Output the (x, y) coordinate of the center of the cell containing the given text.  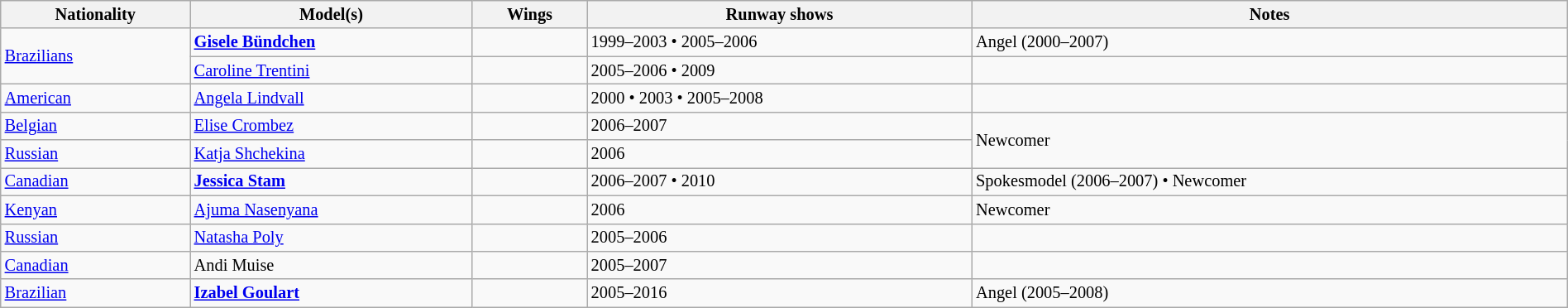
Ajuma Nasenyana (331, 209)
Brazilians (96, 56)
Jessica Stam (331, 181)
Andi Muise (331, 265)
Kenyan (96, 209)
2005–2006 (779, 238)
Angela Lindvall (331, 98)
Caroline Trentini (331, 70)
Belgian (96, 126)
2006–2007 (779, 126)
Katja Shchekina (331, 154)
Angel (2005–2008) (1269, 293)
2005–2006 • 2009 (779, 70)
Model(s) (331, 14)
Angel (2000–2007) (1269, 42)
2006–2007 • 2010 (779, 181)
Brazilian (96, 293)
Gisele Bündchen (331, 42)
Izabel Goulart (331, 293)
Nationality (96, 14)
1999–2003 • 2005–2006 (779, 42)
American (96, 98)
Runway shows (779, 14)
Wings (529, 14)
Natasha Poly (331, 238)
2000 • 2003 • 2005–2008 (779, 98)
2005–2016 (779, 293)
Elise Crombez (331, 126)
Spokesmodel (2006–2007) • Newcomer (1269, 181)
Notes (1269, 14)
2005–2007 (779, 265)
